Provide the (x, y) coordinate of the cell's center where the given text is located.  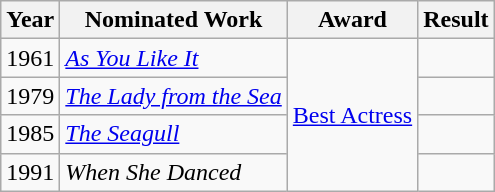
1961 (30, 58)
1985 (30, 134)
The Lady from the Sea (174, 96)
Result (456, 20)
1991 (30, 172)
As You Like It (174, 58)
Best Actress (352, 115)
Year (30, 20)
Nominated Work (174, 20)
When She Danced (174, 172)
1979 (30, 96)
Award (352, 20)
The Seagull (174, 134)
